Scan for the cell matching the given text and deliver its (X, Y) coordinate at center. 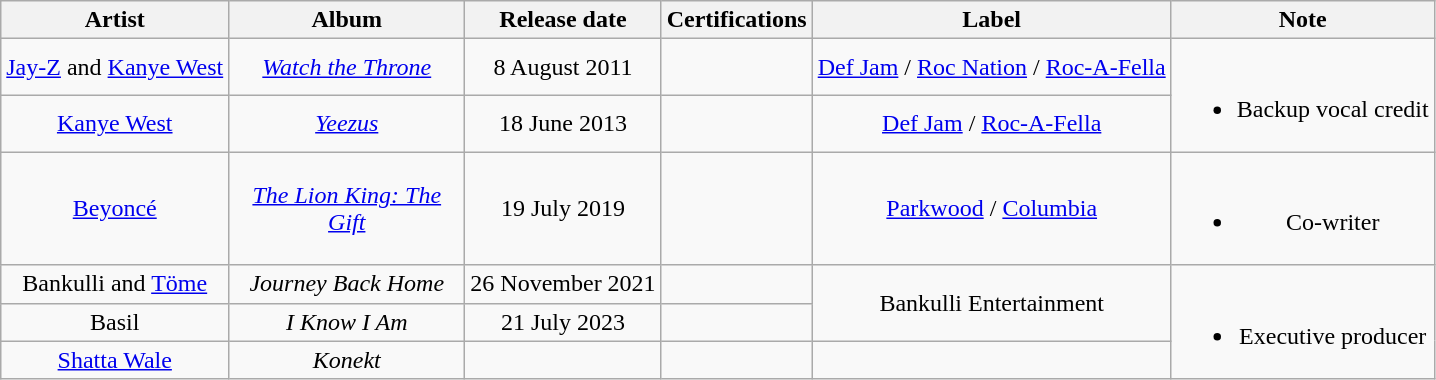
Album (347, 20)
Certifications (736, 20)
Shatta Wale (115, 360)
Backup vocal credit (1302, 96)
Yeezus (347, 124)
19 July 2019 (563, 208)
Parkwood / Columbia (992, 208)
Executive producer (1302, 322)
Artist (115, 20)
26 November 2021 (563, 284)
Journey Back Home (347, 284)
Basil (115, 322)
21 July 2023 (563, 322)
The Lion King: The Gift (347, 208)
Beyoncé (115, 208)
Label (992, 20)
Note (1302, 20)
18 June 2013 (563, 124)
8 August 2011 (563, 68)
Watch the Throne (347, 68)
Jay-Z and Kanye West (115, 68)
Co-writer (1302, 208)
Release date (563, 20)
Kanye West (115, 124)
I Know I Am (347, 322)
Bankulli and Töme (115, 284)
Konekt (347, 360)
Def Jam / Roc-A-Fella (992, 124)
Bankulli Entertainment (992, 303)
Def Jam / Roc Nation / Roc-A-Fella (992, 68)
